Detect which cell encompasses the target text, then output its (x, y) center coordinate. 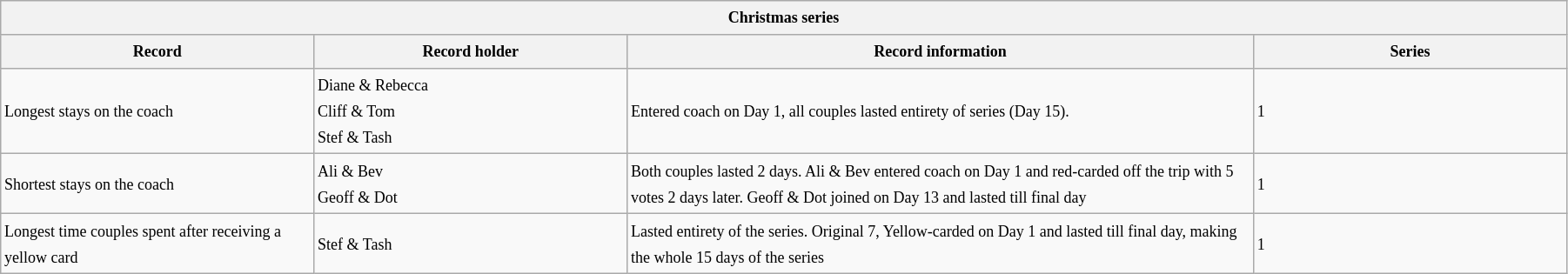
Ali & BevGeoff & Dot (471, 184)
Entered coach on Day 1, all couples lasted entirety of series (Day 15). (941, 111)
Longest time couples spent after receiving a yellow card (157, 244)
Shortest stays on the coach (157, 184)
Record information (941, 50)
Record (157, 50)
Diane & RebeccaCliff & TomStef & Tash (471, 111)
Series (1411, 50)
Lasted entirety of the series. Original 7, Yellow-carded on Day 1 and lasted till final day, making the whole 15 days of the series (941, 244)
Record holder (471, 50)
Christmas series (784, 17)
Longest stays on the coach (157, 111)
Stef & Tash (471, 244)
